Extract the (X, Y) coordinate from the center of the cell holding the provided text.  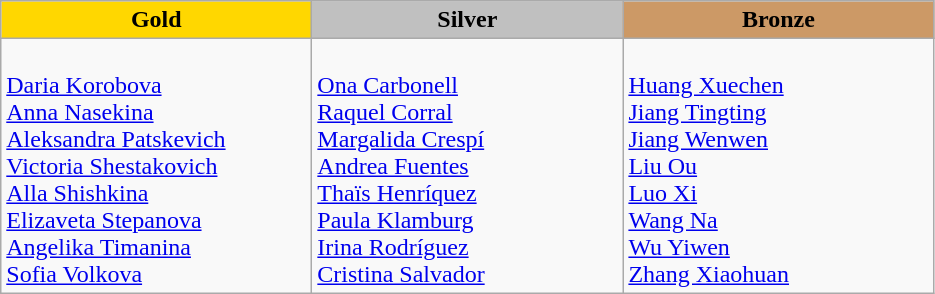
Bronze (778, 20)
Silver (468, 20)
Gold (156, 20)
Huang XuechenJiang TingtingJiang WenwenLiu OuLuo XiWang NaWu YiwenZhang Xiaohuan (778, 166)
Ona CarbonellRaquel CorralMargalida CrespíAndrea FuentesThaïs HenríquezPaula KlamburgIrina RodríguezCristina Salvador (468, 166)
Daria KorobovaAnna NasekinaAleksandra PatskevichVictoria ShestakovichAlla ShishkinaElizaveta StepanovaAngelika TimaninaSofia Volkova (156, 166)
